Capture the cell that displays the provided text and extract its (x, y) central coordinate. 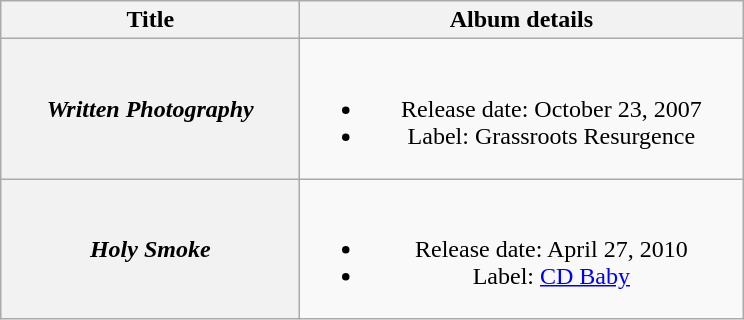
Title (150, 20)
Album details (522, 20)
Written Photography (150, 109)
Release date: April 27, 2010Label: CD Baby (522, 249)
Release date: October 23, 2007Label: Grassroots Resurgence (522, 109)
Holy Smoke (150, 249)
